Detect which cell encompasses the target text, then output its (x, y) center coordinate. 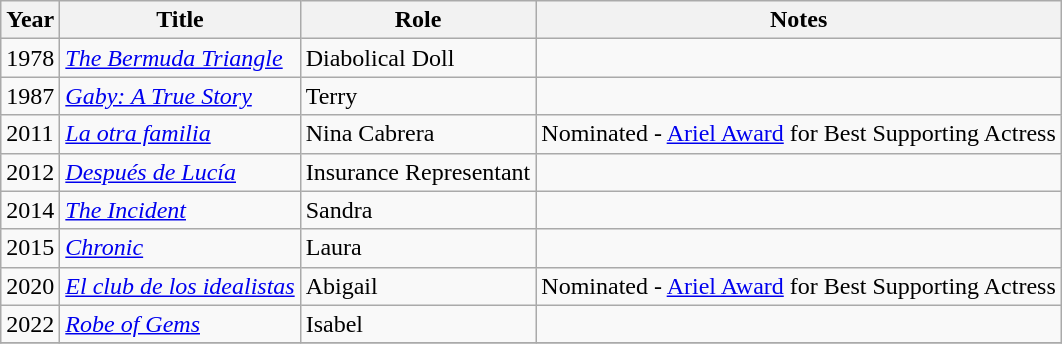
Insurance Representant (418, 172)
La otra familia (180, 134)
Después de Lucía (180, 172)
2015 (30, 248)
Laura (418, 248)
Gaby: A True Story (180, 96)
1987 (30, 96)
2011 (30, 134)
Isabel (418, 324)
Robe of Gems (180, 324)
The Incident (180, 210)
Title (180, 20)
Chronic (180, 248)
2022 (30, 324)
El club de los idealistas (180, 286)
Year (30, 20)
Sandra (418, 210)
2014 (30, 210)
Nina Cabrera (418, 134)
1978 (30, 58)
2012 (30, 172)
Notes (798, 20)
Abigail (418, 286)
The Bermuda Triangle (180, 58)
Diabolical Doll (418, 58)
Terry (418, 96)
2020 (30, 286)
Role (418, 20)
